Output the (x, y) coordinate of the center of the cell containing the given text.  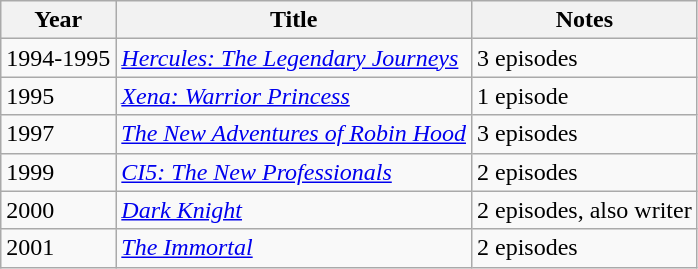
Year (58, 20)
2001 (58, 248)
1 episode (585, 96)
Hercules: The Legendary Journeys (294, 58)
Dark Knight (294, 210)
The Immortal (294, 248)
Notes (585, 20)
CI5: The New Professionals (294, 172)
1995 (58, 96)
Xena: Warrior Princess (294, 96)
1994-1995 (58, 58)
The New Adventures of Robin Hood (294, 134)
1997 (58, 134)
1999 (58, 172)
2000 (58, 210)
2 episodes, also writer (585, 210)
Title (294, 20)
